From the cell containing the given text, extract its center point as (X, Y) coordinate. 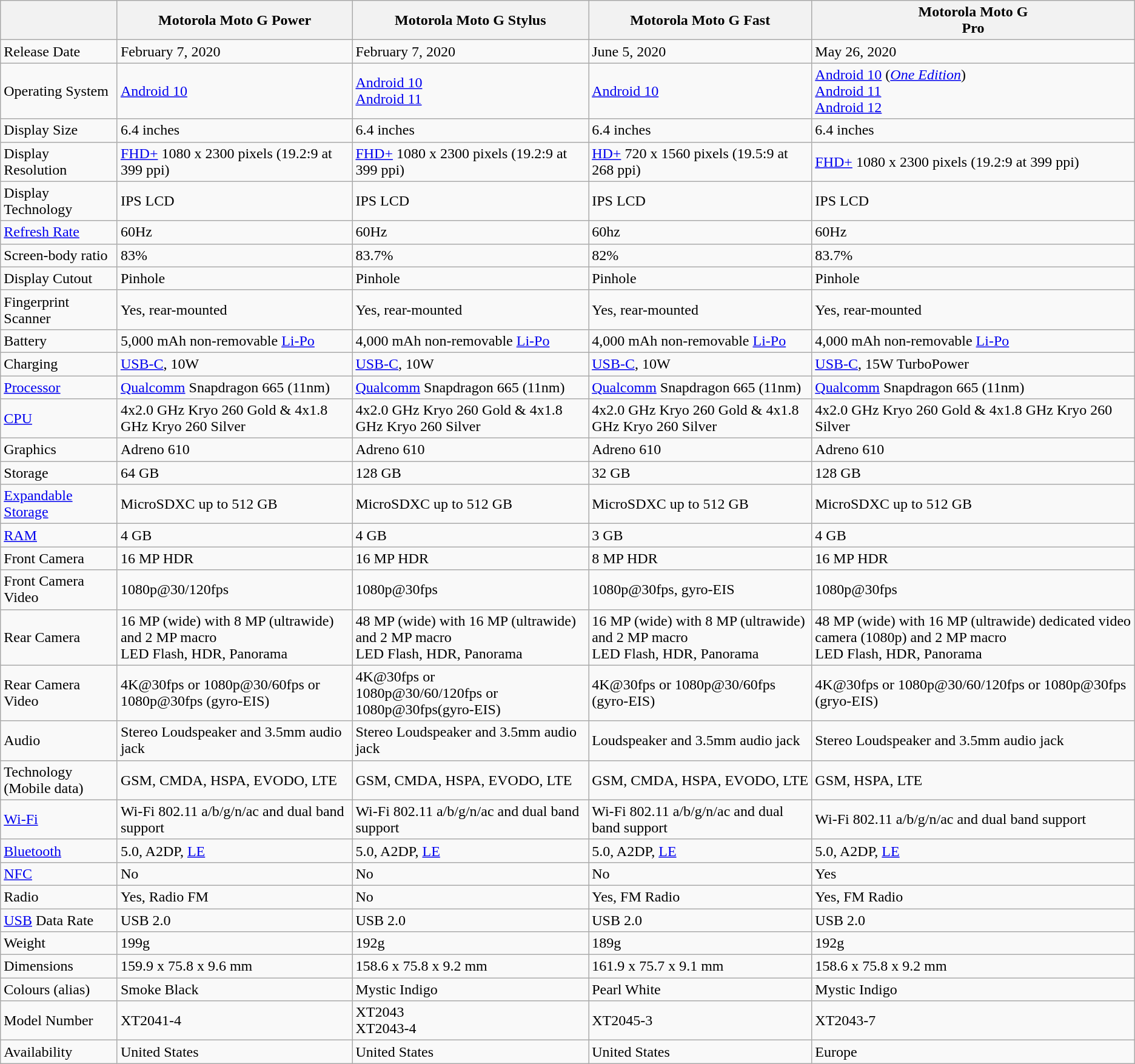
5,000 mAh non-removable Li-Po (235, 341)
June 5, 2020 (700, 52)
USB-C, 15W TurboPower (973, 364)
GSM, HSPA, LTE (973, 780)
1080p@30/120fps (235, 589)
XT2045-3 (700, 1021)
Audio (59, 741)
Yes (973, 874)
4K@30fps or 1080p@30/60/120fps or 1080p@30fps (gryo-EIS) (973, 693)
Processor (59, 387)
Android 10Android 11 (470, 91)
8 MP HDR (700, 558)
HD+ 720 x 1560 pixels (19.5:9 at 268 ppi) (700, 161)
Yes, Radio FM (235, 897)
Rear Camera (59, 637)
NFC (59, 874)
3 GB (700, 535)
Europe (973, 1052)
Front Camera (59, 558)
161.9 x 75.7 x 9.1 mm (700, 966)
XT2043-7 (973, 1021)
Loudspeaker and 3.5mm audio jack (700, 741)
82% (700, 255)
Motorola Moto G Stylus (470, 21)
May 26, 2020 (973, 52)
Fingerprint Scanner (59, 309)
CPU (59, 418)
189g (700, 943)
Battery (59, 341)
32 GB (700, 473)
Display Technology (59, 201)
83% (235, 255)
Weight (59, 943)
Colours (alias) (59, 989)
Technology (Mobile data) (59, 780)
159.9 x 75.8 x 9.6 mm (235, 966)
Android 10 (One Edition)Android 11Android 12 (973, 91)
USB Data Rate (59, 920)
4K@30fps or 1080p@30/60fps or 1080p@30fps (gyro-EIS) (235, 693)
Pearl White (700, 989)
Display Resolution (59, 161)
Graphics (59, 450)
4K@30fps or1080p@30/60/120fps or 1080p@30fps(gyro-EIS) (470, 693)
199g (235, 943)
1080p@30fps, gyro-EIS (700, 589)
Availability (59, 1052)
Expandable Storage (59, 504)
Model Number (59, 1021)
Motorola Moto G Power (235, 21)
Refresh Rate (59, 232)
Rear Camera Video (59, 693)
Dimensions (59, 966)
60hz (700, 232)
Screen-body ratio (59, 255)
64 GB (235, 473)
Radio (59, 897)
Wi-Fi (59, 820)
Front Camera Video (59, 589)
Charging (59, 364)
RAM (59, 535)
Display Size (59, 130)
4K@30fps or 1080p@30/60fps (gyro-EIS) (700, 693)
Operating System (59, 91)
XT2041-4 (235, 1021)
Storage (59, 473)
48 MP (wide) with 16 MP (ultrawide) and 2 MP macroLED Flash, HDR, Panorama (470, 637)
Motorola Moto GPro (973, 21)
XT2043XT2043-4 (470, 1021)
48 MP (wide) with 16 MP (ultrawide) dedicated video camera (1080p) and 2 MP macroLED Flash, HDR, Panorama (973, 637)
Display Cutout (59, 278)
Smoke Black (235, 989)
Bluetooth (59, 851)
Release Date (59, 52)
Motorola Moto G Fast (700, 21)
